Find where the given text appears and provide that cell's center as [X, Y] coordinate. 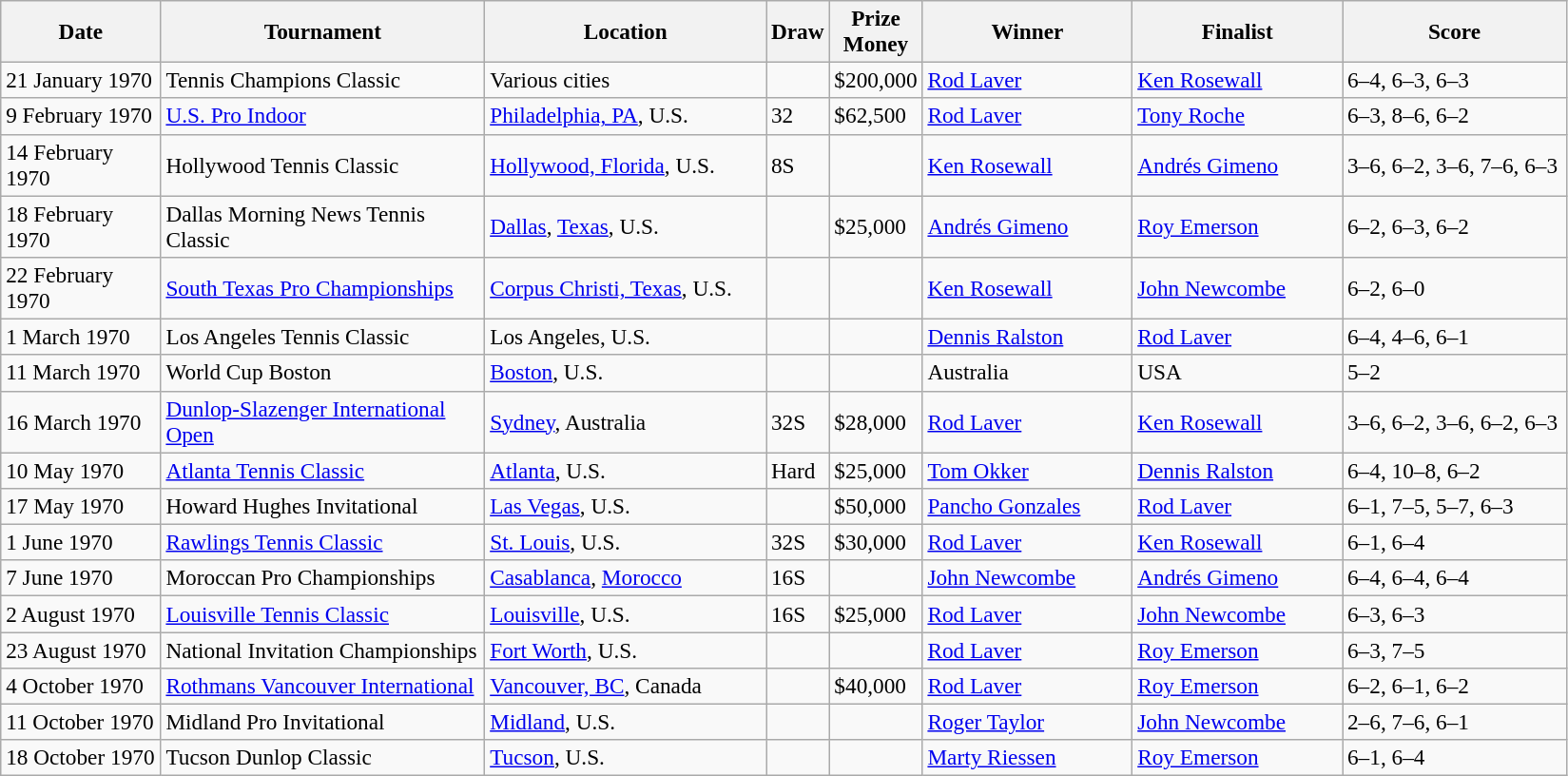
Philadelphia, PA, U.S. [626, 116]
$50,000 [876, 506]
3–6, 6–2, 3–6, 7–6, 6–3 [1455, 165]
Hard [798, 470]
9 February 1970 [81, 116]
Moroccan Pro Championships [323, 578]
Casablanca, Morocco [626, 578]
Tournament [323, 30]
14 February 1970 [81, 165]
Marty Riessen [1027, 758]
Finalist [1238, 30]
23 August 1970 [81, 650]
6–4, 6–4, 6–4 [1455, 578]
Los Angeles Tennis Classic [323, 337]
7 June 1970 [81, 578]
Dallas Morning News Tennis Classic [323, 226]
Tom Okker [1027, 470]
Atlanta Tennis Classic [323, 470]
U.S. Pro Indoor [323, 116]
Dallas, Texas, U.S. [626, 226]
Louisville Tennis Classic [323, 613]
Tennis Champions Classic [323, 80]
Las Vegas, U.S. [626, 506]
Prize Money [876, 30]
Vancouver, BC, Canada [626, 686]
21 January 1970 [81, 80]
Dunlop-Slazenger International Open [323, 422]
6–3, 6–3 [1455, 613]
Sydney, Australia [626, 422]
$28,000 [876, 422]
Tony Roche [1238, 116]
$62,500 [876, 116]
3–6, 6–2, 3–6, 6–2, 6–3 [1455, 422]
$30,000 [876, 542]
Fort Worth, U.S. [626, 650]
Score [1455, 30]
Howard Hughes Invitational [323, 506]
Hollywood Tennis Classic [323, 165]
Various cities [626, 80]
Corpus Christi, Texas, U.S. [626, 287]
Midland, U.S. [626, 722]
$40,000 [876, 686]
Atlanta, U.S. [626, 470]
Hollywood, Florida, U.S. [626, 165]
6–3, 7–5 [1455, 650]
6–2, 6–0 [1455, 287]
5–2 [1455, 373]
Tucson, U.S. [626, 758]
Los Angeles, U.S. [626, 337]
6–3, 8–6, 6–2 [1455, 116]
Draw [798, 30]
Date [81, 30]
National Invitation Championships [323, 650]
2 August 1970 [81, 613]
USA [1238, 373]
Australia [1027, 373]
6–4, 6–3, 6–3 [1455, 80]
Roger Taylor [1027, 722]
6–4, 4–6, 6–1 [1455, 337]
Louisville, U.S. [626, 613]
18 October 1970 [81, 758]
6–2, 6–3, 6–2 [1455, 226]
St. Louis, U.S. [626, 542]
22 February 1970 [81, 287]
Rawlings Tennis Classic [323, 542]
Midland Pro Invitational [323, 722]
Location [626, 30]
8S [798, 165]
1 March 1970 [81, 337]
South Texas Pro Championships [323, 287]
Pancho Gonzales [1027, 506]
16 March 1970 [81, 422]
17 May 1970 [81, 506]
Boston, U.S. [626, 373]
$200,000 [876, 80]
11 October 1970 [81, 722]
Winner [1027, 30]
6–4, 10–8, 6–2 [1455, 470]
32 [798, 116]
6–1, 7–5, 5–7, 6–3 [1455, 506]
1 June 1970 [81, 542]
11 March 1970 [81, 373]
2–6, 7–6, 6–1 [1455, 722]
Rothmans Vancouver International [323, 686]
World Cup Boston [323, 373]
6–2, 6–1, 6–2 [1455, 686]
10 May 1970 [81, 470]
Tucson Dunlop Classic [323, 758]
18 February 1970 [81, 226]
4 October 1970 [81, 686]
